Determine the (x, y) coordinate at the center of the cell enclosing the given text.  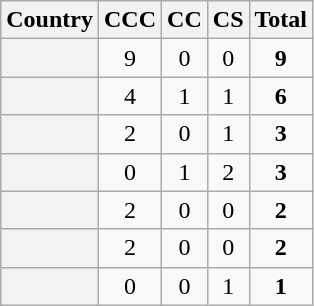
CC (185, 20)
CS (228, 20)
Country (50, 20)
CCC (130, 20)
Total (281, 20)
4 (130, 96)
6 (281, 96)
